Output the (X, Y) coordinate of the center of the cell containing the given text.  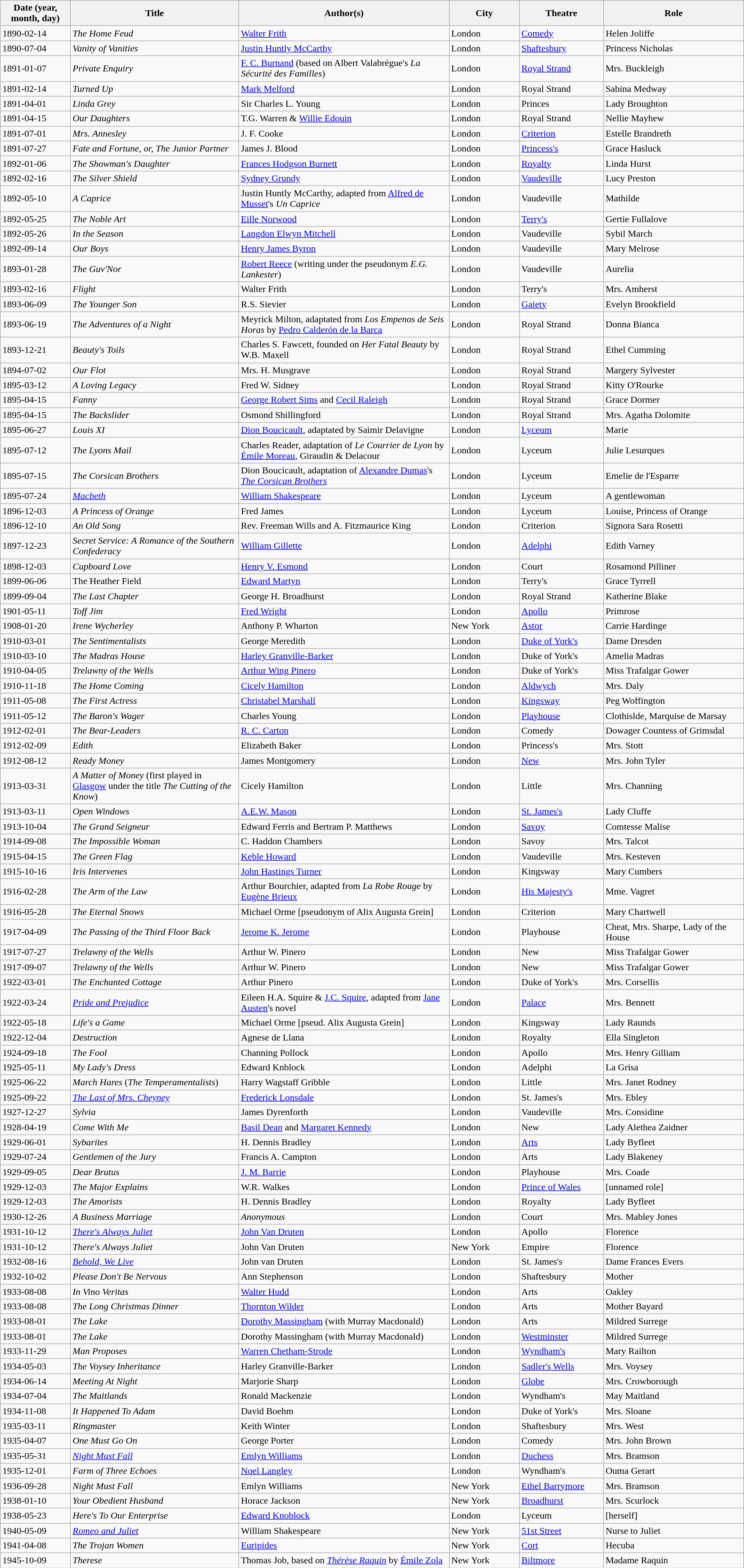
Dowager Countess of Grimsdal (674, 730)
The Last Chapter (155, 596)
Meeting At Night (155, 1381)
Lucy Preston (674, 178)
1910-04-05 (35, 671)
1895-07-12 (35, 450)
Henry V. Esmond (344, 566)
Come With Me (155, 1127)
Louise, Princess of Orange (674, 511)
Palace (561, 1002)
Sylvia (155, 1112)
1893-06-09 (35, 304)
Katherine Blake (674, 596)
An Old Song (155, 526)
1895-07-24 (35, 496)
Henry James Byron (344, 249)
Kitty O'Rourke (674, 385)
Princes (561, 104)
Irene Wycherley (155, 626)
1893-06-19 (35, 324)
[unnamed role] (674, 1187)
Marie (674, 430)
1914-09-08 (35, 841)
Ouma Gerart (674, 1471)
Helen Joliffe (674, 33)
Mrs. Scurlock (674, 1500)
A Princess of Orange (155, 511)
Justin Huntly McCarthy (344, 48)
The Bear-Leaders (155, 730)
The Eternal Snows (155, 912)
Emelie de l'Esparre (674, 476)
Donna Bianca (674, 324)
1925-06-22 (35, 1082)
Fred James (344, 511)
Evelyn Brookfield (674, 304)
The Fool (155, 1052)
1911-05-08 (35, 701)
The Heather Field (155, 581)
Meyrick Milton, adaptated from Los Empenos de Seis Horas by Pedro Calderón de la Barca (344, 324)
Mrs. Bennett (674, 1002)
Anthony P. Wharton (344, 626)
1910-03-01 (35, 641)
Grace Tyrrell (674, 581)
Michael Orme [pseudonym of Alix Augusta Grein] (344, 912)
Ella Singleton (674, 1037)
1929-07-24 (35, 1157)
1892-02-16 (35, 178)
Mrs. Talcot (674, 841)
My Lady's Dress (155, 1068)
The First Actress (155, 701)
Duchess (561, 1456)
1929-09-05 (35, 1172)
Here's To Our Enterprise (155, 1515)
The Home Coming (155, 686)
Flight (155, 289)
Arthur Wing Pinero (344, 671)
1913-10-04 (35, 827)
1938-05-23 (35, 1515)
Frederick Lonsdale (344, 1097)
Primrose (674, 611)
Sadler's Wells (561, 1366)
The Last of Mrs. Cheyney (155, 1097)
Aurelia (674, 269)
1891-02-14 (35, 89)
A Business Marriage (155, 1217)
City (484, 13)
1911-05-12 (35, 716)
In Vino Veritas (155, 1292)
Grace Hasluck (674, 148)
John van Druten (344, 1261)
The Lyons Mail (155, 450)
Mrs. John Brown (674, 1441)
1895-06-27 (35, 430)
Langdon Elwyn Mitchell (344, 234)
1934-05-03 (35, 1366)
Destruction (155, 1037)
1929-06-01 (35, 1142)
The Madras House (155, 656)
Fred W. Sidney (344, 385)
Mrs. Sloane (674, 1411)
The Arm of the Law (155, 892)
The Home Feud (155, 33)
The Long Christmas Dinner (155, 1307)
1908-01-20 (35, 626)
Mrs. H. Musgrave (344, 370)
R. C. Carton (344, 730)
Fanny (155, 400)
J. M. Barrie (344, 1172)
1892-05-25 (35, 219)
Keith Winter (344, 1426)
The Voysey Inheritance (155, 1366)
Biltmore (561, 1561)
Mrs. Janet Rodney (674, 1082)
Man Proposes (155, 1351)
1913-03-11 (35, 812)
Mrs. Henry Gilliam (674, 1052)
Louis XI (155, 430)
Mme. Vagret (674, 892)
Elizabeth Baker (344, 745)
1898-12-03 (35, 566)
Gentlemen of the Jury (155, 1157)
One Must Go On (155, 1441)
The Passing of the Third Floor Back (155, 932)
The Silver Shield (155, 178)
Madame Raquin (674, 1561)
Cheat, Mrs. Sharpe, Lady of the House (674, 932)
The Noble Art (155, 219)
Behold, We Live (155, 1261)
Edward Knoblock (344, 1515)
Life's a Game (155, 1022)
Carrie Hardinge (674, 626)
The Baron's Wager (155, 716)
Secret Service: A Romance of the Southern Confederacy (155, 546)
1912-02-01 (35, 730)
1945-10-09 (35, 1561)
Theatre (561, 13)
George Robert Sims and Cecil Raleigh (344, 400)
Marjorie Sharp (344, 1381)
The Younger Son (155, 304)
George H. Broadhurst (344, 596)
David Boehm (344, 1411)
Thornton Wilder (344, 1307)
The Maitlands (155, 1396)
Nurse to Juliet (674, 1530)
1928-04-19 (35, 1127)
Cupboard Love (155, 566)
Mrs. West (674, 1426)
Osmond Shillingford (344, 415)
1910-11-18 (35, 686)
1916-05-28 (35, 912)
1895-03-12 (35, 385)
Mary Cumbers (674, 871)
1899-06-06 (35, 581)
1932-08-16 (35, 1261)
1925-05-11 (35, 1068)
1934-07-04 (35, 1396)
Nellie Mayhew (674, 119)
1896-12-10 (35, 526)
Lady Blakeney (674, 1157)
Anonymous (344, 1217)
Ringmaster (155, 1426)
Ann Stephenson (344, 1276)
Empire (561, 1247)
Edward Ferris and Bertram P. Matthews (344, 827)
Hecuba (674, 1546)
The Enchanted Cottage (155, 982)
The Sentimentalists (155, 641)
1934-11-08 (35, 1411)
1912-02-09 (35, 745)
Mrs. Corsellis (674, 982)
1917-04-09 (35, 932)
Estelle Brandreth (674, 133)
1922-03-01 (35, 982)
The Impossible Woman (155, 841)
Princess Nicholas (674, 48)
1922-05-18 (35, 1022)
1891-07-01 (35, 133)
1933-11-29 (35, 1351)
Turned Up (155, 89)
Cort (561, 1546)
The Adventures of a Night (155, 324)
1901-05-11 (35, 611)
Dame Dresden (674, 641)
Therese (155, 1561)
Role (674, 13)
W.R. Walkes (344, 1187)
Signora Sara Rosetti (674, 526)
Sybarites (155, 1142)
Edith Varney (674, 546)
May Maitland (674, 1396)
1924-09-18 (35, 1052)
The Backslider (155, 415)
1932-10-02 (35, 1276)
A Matter of Money (first played in Glasgow under the title The Cutting of the Know) (155, 786)
James J. Blood (344, 148)
Agnese de Llana (344, 1037)
1941-04-08 (35, 1546)
Grace Dormer (674, 400)
Iris Intervenes (155, 871)
1892-01-06 (35, 163)
1890-07-04 (35, 48)
Ronald Mackenzie (344, 1396)
Rosamond Pilliner (674, 566)
Our Boys (155, 249)
The Showman's Daughter (155, 163)
Please Don't Be Nervous (155, 1276)
Linda Hurst (674, 163)
[herself] (674, 1515)
Your Obedient Husband (155, 1500)
Macbeth (155, 496)
Margery Sylvester (674, 370)
1938-01-10 (35, 1500)
Julie Lesurques (674, 450)
Oakley (674, 1292)
John Hastings Turner (344, 871)
1891-01-07 (35, 68)
Mrs. Considine (674, 1112)
Mary Railton (674, 1351)
James Dyrenforth (344, 1112)
Open Windows (155, 812)
Mary Melrose (674, 249)
1917-07-27 (35, 952)
It Happened To Adam (155, 1411)
The Guv'Nor (155, 269)
1891-04-01 (35, 104)
Amelia Madras (674, 656)
A.E.W. Mason (344, 812)
Toff Jim (155, 611)
Clothislde, Marquise de Marsay (674, 716)
Date (year, month, day) (35, 13)
Michael Orme [pseud. Alix Augusta Grein] (344, 1022)
1893-12-21 (35, 350)
Astor (561, 626)
Dion Boucicault, adaptated by Saimir Delavigne (344, 430)
Dear Brutus (155, 1172)
1935-12-01 (35, 1471)
Sybil March (674, 234)
Mother Bayard (674, 1307)
Mrs. Ebley (674, 1097)
March Hares (The Temperamentalists) (155, 1082)
Thomas Job, based on Thérèse Raquin by Émile Zola (344, 1561)
Mrs. Stott (674, 745)
The Green Flag (155, 856)
1935-05-31 (35, 1456)
Ethel Cumming (674, 350)
1893-02-16 (35, 289)
1912-08-12 (35, 760)
The Trojan Women (155, 1546)
Euripides (344, 1546)
Harry Wagstaff Gribble (344, 1082)
Lady Raunds (674, 1022)
Fate and Fortune, or, The Junior Partner (155, 148)
Charles S. Fawcett, founded on Her Fatal Beauty by W.B. Maxell (344, 350)
Title (155, 13)
A gentlewoman (674, 496)
Francis A. Campton (344, 1157)
Horace Jackson (344, 1500)
Edith (155, 745)
1896-12-03 (35, 511)
1935-04-07 (35, 1441)
Mrs. Coade (674, 1172)
Mary Chartwell (674, 912)
Mrs. Voysey (674, 1366)
Prince of Wales (561, 1187)
1892-05-26 (35, 234)
Charles Reader, adaptation of Le Courrier de Lyon by Émile Moreau, Giraudin & Delacour (344, 450)
Our Flot (155, 370)
Robert Reece (writing under the pseudonym E.G. Lankester) (344, 269)
Farm of Three Echoes (155, 1471)
Lady Alethea Zaidner (674, 1127)
The Major Explains (155, 1187)
His Majesty's (561, 892)
Basil Dean and Margaret Kennedy (344, 1127)
Dame Frances Evers (674, 1261)
Mrs. Buckleigh (674, 68)
William Gillette (344, 546)
Linda Grey (155, 104)
Lady Broughton (674, 104)
Eille Norwood (344, 219)
Ready Money (155, 760)
1922-12-04 (35, 1037)
Rev. Freeman Wills and A. Fitzmaurice King (344, 526)
1940-05-09 (35, 1530)
Mrs. Daly (674, 686)
Justin Huntly McCarthy, adapted from Alfred de Musset's Un Caprice (344, 199)
Author(s) (344, 13)
Beauty's Toils (155, 350)
A Loving Legacy (155, 385)
Pride and Prejudice (155, 1002)
Warren Chetham-Strode (344, 1351)
Mrs. John Tyler (674, 760)
Globe (561, 1381)
1891-04-15 (35, 119)
Lady Cluffe (674, 812)
1894-07-02 (35, 370)
Gaiety (561, 304)
Mother (674, 1276)
1913-03-31 (35, 786)
Mrs. Kesteven (674, 856)
Edward Martyn (344, 581)
1891-07-27 (35, 148)
1935-03-11 (35, 1426)
1922-03-24 (35, 1002)
Sabina Medway (674, 89)
Aldwych (561, 686)
Mrs. Channing (674, 786)
R.S. Sievier (344, 304)
Vanity of Vanities (155, 48)
The Corsican Brothers (155, 476)
Mathilde (674, 199)
1925-09-22 (35, 1097)
F. C. Burnand (based on Albert Valabrègue's La Sécurité des Familles) (344, 68)
Mrs. Amherst (674, 289)
Private Enquiry (155, 68)
1890-02-14 (35, 33)
Edward Knblock (344, 1068)
1897-12-23 (35, 546)
Ethel Barrymore (561, 1486)
Sydney Grundy (344, 178)
Our Daughters (155, 119)
Gertie Fullalove (674, 219)
1895-07-15 (35, 476)
Christabel Marshall (344, 701)
1892-09-14 (35, 249)
Eileen H.A. Squire & J.C. Squire, adapted from Jane Austen's novel (344, 1002)
1892-05-10 (35, 199)
1916-02-28 (35, 892)
La Grisa (674, 1068)
Comtesse Malise (674, 827)
C. Haddon Chambers (344, 841)
Mrs. Mabley Jones (674, 1217)
Mrs. Agatha Dolomite (674, 415)
1915-04-15 (35, 856)
The Amorists (155, 1202)
Arthur Pinero (344, 982)
James Montgomery (344, 760)
1934-06-14 (35, 1381)
The Grand Seigneur (155, 827)
Romeo and Juliet (155, 1530)
1915-10-16 (35, 871)
1927-12-27 (35, 1112)
Frances Hodgson Burnett (344, 163)
Charles Young (344, 716)
51st Street (561, 1530)
J. F. Cooke (344, 133)
1910-03-10 (35, 656)
Jerome K. Jerome (344, 932)
T.G. Warren & Willie Edouin (344, 119)
1893-01-28 (35, 269)
George Meredith (344, 641)
1936-09-28 (35, 1486)
Sir Charles L. Young (344, 104)
Noel Langley (344, 1471)
1899-09-04 (35, 596)
1917-09-07 (35, 967)
Westminster (561, 1336)
Mark Melford (344, 89)
Peg Woffington (674, 701)
Walter Hudd (344, 1292)
1930-12-26 (35, 1217)
Broadhurst (561, 1500)
In the Season (155, 234)
Mrs. Crowborough (674, 1381)
Arthur Bourchier, adapted from La Robe Rouge by Eugène Brieux (344, 892)
A Caprice (155, 199)
George Porter (344, 1441)
Channing Pollock (344, 1052)
Keble Howard (344, 856)
Mrs. Annesley (155, 133)
Fred Wright (344, 611)
Dion Boucicault, adaptation of Alexandre Dumas's The Corsican Brothers (344, 476)
